Output the (x, y) coordinate of the center of the cell containing the given text.  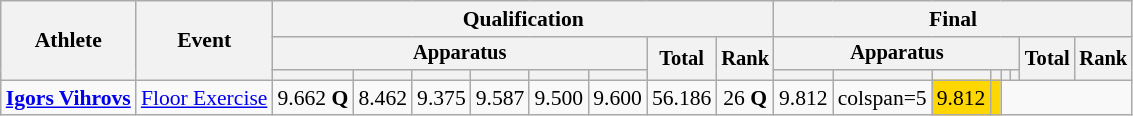
Final (953, 19)
26 Q (745, 98)
9.375 (442, 98)
Floor Exercise (204, 98)
colspan=5 (882, 98)
9.587 (500, 98)
9.662 Q (312, 98)
Qualification (523, 19)
8.462 (382, 98)
Igors Vihrovs (68, 98)
9.600 (618, 98)
Athlete (68, 40)
9.500 (558, 98)
Event (204, 40)
56.186 (682, 98)
